Extract the [X, Y] coordinate from the center of the cell holding the provided text.  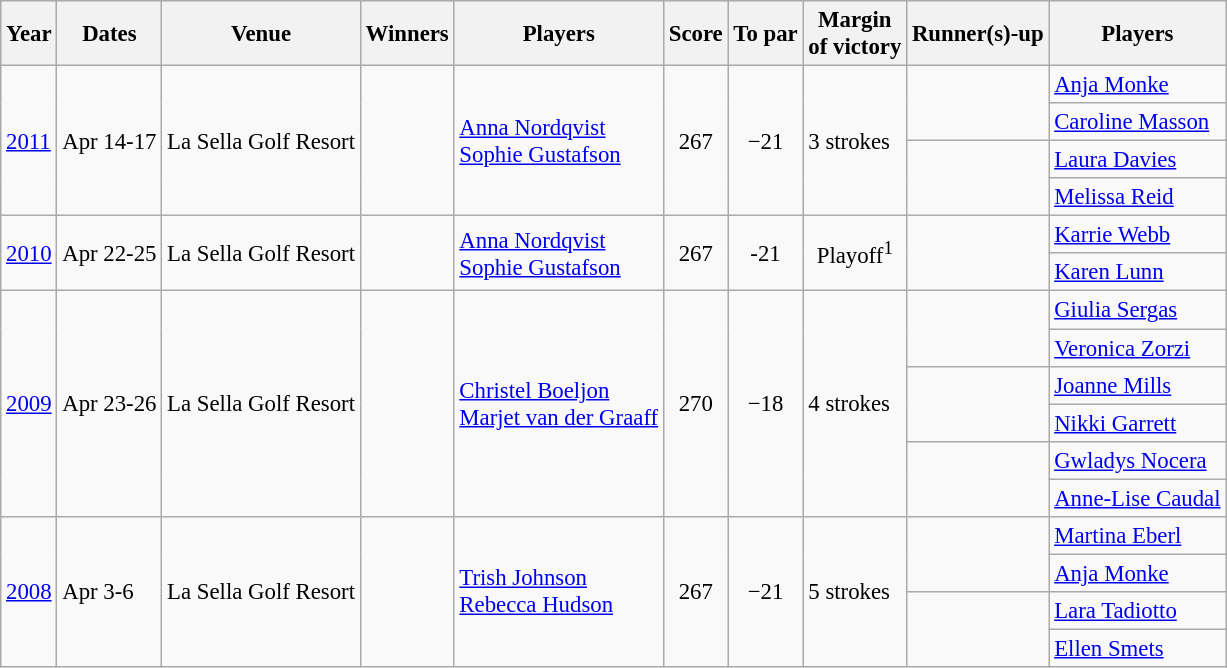
Venue [262, 34]
Christel BoeljonMarjet van der Graaff [558, 404]
Anne-Lise Caudal [1138, 498]
2010 [29, 254]
Laura Davies [1138, 160]
Apr 14-17 [110, 141]
2009 [29, 404]
Score [696, 34]
Veronica Zorzi [1138, 348]
Trish JohnsonRebecca Hudson [558, 592]
5 strokes [855, 592]
Ellen Smets [1138, 648]
Year [29, 34]
Giulia Sergas [1138, 310]
Melissa Reid [1138, 197]
Martina Eberl [1138, 536]
Playoff1 [855, 254]
Runner(s)-up [978, 34]
Apr 3-6 [110, 592]
−18 [766, 404]
Apr 23-26 [110, 404]
Winners [407, 34]
Apr 22-25 [110, 254]
4 strokes [855, 404]
Gwladys Nocera [1138, 460]
Dates [110, 34]
270 [696, 404]
To par [766, 34]
Karrie Webb [1138, 235]
Joanne Mills [1138, 385]
3 strokes [855, 141]
2011 [29, 141]
2008 [29, 592]
Caroline Masson [1138, 122]
Karen Lunn [1138, 273]
-21 [766, 254]
Nikki Garrett [1138, 423]
Lara Tadiotto [1138, 611]
Marginof victory [855, 34]
